Detect which cell encompasses the target text, then output its [X, Y] center coordinate. 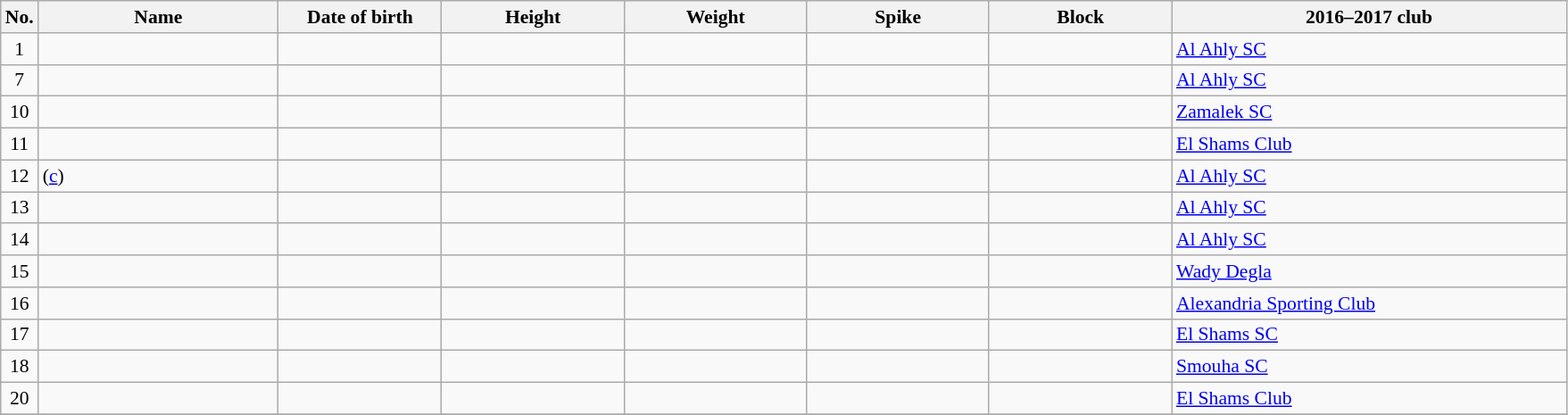
15 [20, 271]
13 [20, 208]
1 [20, 49]
Spike [898, 17]
7 [20, 80]
12 [20, 176]
2016–2017 club [1369, 17]
Name [159, 17]
Weight [716, 17]
20 [20, 399]
Smouha SC [1369, 367]
Zamalek SC [1369, 112]
Date of birth [361, 17]
10 [20, 112]
16 [20, 303]
Height [534, 17]
Alexandria Sporting Club [1369, 303]
Wady Degla [1369, 271]
18 [20, 367]
No. [20, 17]
El Shams SC [1369, 335]
(c) [159, 176]
14 [20, 240]
11 [20, 145]
Block [1080, 17]
17 [20, 335]
